Identify which cell holds the provided text, then report its (X, Y) central coordinate. 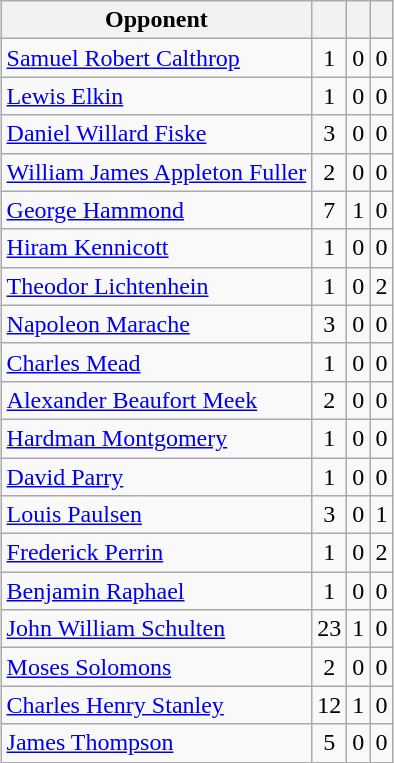
George Hammond (156, 210)
Hardman Montgomery (156, 438)
David Parry (156, 477)
Opponent (156, 20)
Samuel Robert Calthrop (156, 58)
12 (330, 705)
Charles Henry Stanley (156, 705)
Frederick Perrin (156, 553)
Lewis Elkin (156, 96)
5 (330, 743)
Charles Mead (156, 362)
Napoleon Marache (156, 324)
Louis Paulsen (156, 515)
Alexander Beaufort Meek (156, 400)
Daniel Willard Fiske (156, 134)
Moses Solomons (156, 667)
James Thompson (156, 743)
John William Schulten (156, 629)
Theodor Lichtenhein (156, 286)
23 (330, 629)
7 (330, 210)
Benjamin Raphael (156, 591)
William James Appleton Fuller (156, 172)
Hiram Kennicott (156, 248)
